Return the (X, Y) coordinate for the center point of the cell that contains the specified text.  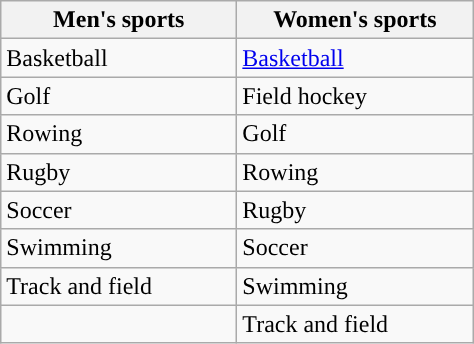
Men's sports (119, 20)
Women's sports (355, 20)
Field hockey (355, 96)
